Capture the cell that displays the provided text and extract its (X, Y) central coordinate. 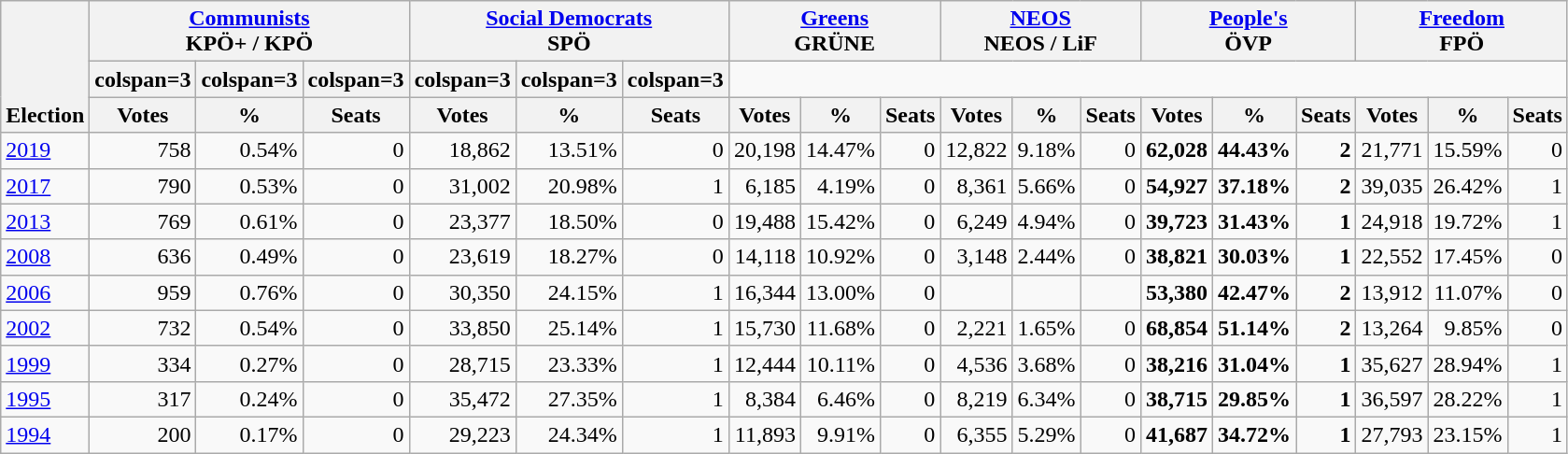
11,893 (764, 434)
14,118 (764, 257)
4.19% (841, 186)
13.51% (569, 150)
26.42% (1468, 186)
25.14% (569, 328)
24.34% (569, 434)
38,715 (1177, 399)
2002 (45, 328)
29,223 (462, 434)
0.76% (249, 292)
732 (143, 328)
19,488 (764, 221)
13,912 (1391, 292)
8,384 (764, 399)
24,918 (1391, 221)
20,198 (764, 150)
12,444 (764, 363)
13.00% (841, 292)
8,219 (977, 399)
30.03% (1253, 257)
3,148 (977, 257)
0.61% (249, 221)
22,552 (1391, 257)
2,221 (977, 328)
30,350 (462, 292)
28.94% (1468, 363)
15.59% (1468, 150)
10.92% (841, 257)
27,793 (1391, 434)
28,715 (462, 363)
People'sÖVP (1248, 32)
0.27% (249, 363)
334 (143, 363)
53,380 (1177, 292)
10.11% (841, 363)
1.65% (1046, 328)
2006 (45, 292)
GreensGRÜNE (835, 32)
6.46% (841, 399)
44.43% (1253, 150)
5.66% (1046, 186)
42.47% (1253, 292)
31,002 (462, 186)
39,035 (1391, 186)
23.15% (1468, 434)
18.50% (569, 221)
19.72% (1468, 221)
17.45% (1468, 257)
CommunistsKPÖ+ / KPÖ (249, 32)
636 (143, 257)
36,597 (1391, 399)
31.43% (1253, 221)
8,361 (977, 186)
6,249 (977, 221)
24.15% (569, 292)
0.53% (249, 186)
38,821 (1177, 257)
41,687 (1177, 434)
12,822 (977, 150)
11.68% (841, 328)
FreedomFPÖ (1462, 32)
28.22% (1468, 399)
6.34% (1046, 399)
5.29% (1046, 434)
18,862 (462, 150)
1995 (45, 399)
23,377 (462, 221)
16,344 (764, 292)
31.04% (1253, 363)
9.91% (841, 434)
3.68% (1046, 363)
0.49% (249, 257)
27.35% (569, 399)
1994 (45, 434)
14.47% (841, 150)
758 (143, 150)
Social DemocratsSPÖ (569, 32)
317 (143, 399)
790 (143, 186)
2017 (45, 186)
23,619 (462, 257)
20.98% (569, 186)
37.18% (1253, 186)
2008 (45, 257)
6,185 (764, 186)
15.42% (841, 221)
9.18% (1046, 150)
0.17% (249, 434)
959 (143, 292)
13,264 (1391, 328)
11.07% (1468, 292)
21,771 (1391, 150)
4,536 (977, 363)
0.24% (249, 399)
1999 (45, 363)
200 (143, 434)
6,355 (977, 434)
29.85% (1253, 399)
769 (143, 221)
39,723 (1177, 221)
18.27% (569, 257)
38,216 (1177, 363)
NEOSNEOS / LiF (1040, 32)
33,850 (462, 328)
9.85% (1468, 328)
51.14% (1253, 328)
2019 (45, 150)
35,472 (462, 399)
62,028 (1177, 150)
68,854 (1177, 328)
2.44% (1046, 257)
54,927 (1177, 186)
15,730 (764, 328)
23.33% (569, 363)
2013 (45, 221)
35,627 (1391, 363)
Election (45, 67)
34.72% (1253, 434)
4.94% (1046, 221)
